Provide the (X, Y) coordinate of the cell's center where the given text is located.  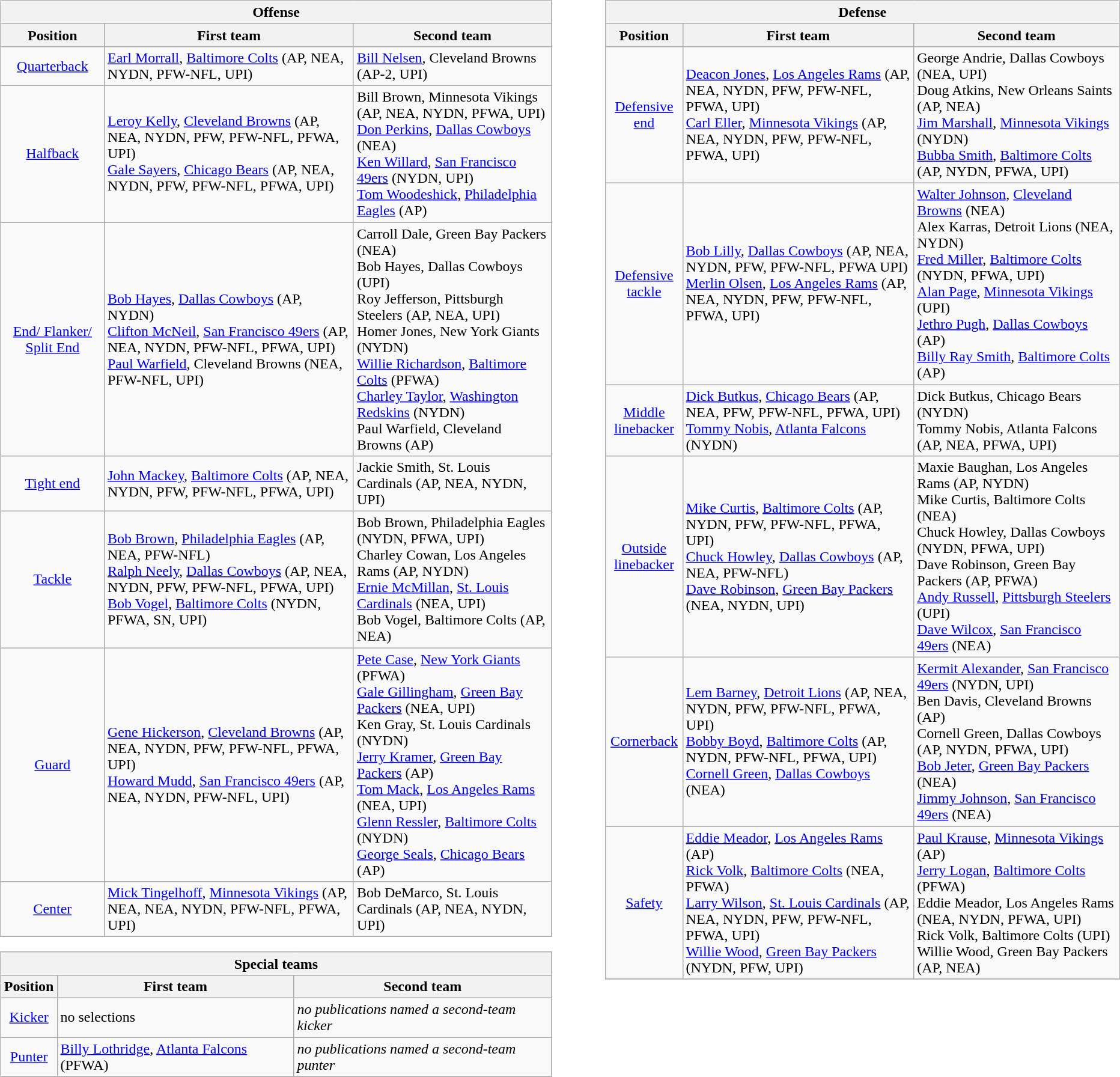
Safety (644, 903)
Earl Morrall, Baltimore Colts (AP, NEA, NYDN, PFW-NFL, UPI) (228, 66)
Gene Hickerson, Cleveland Browns (AP, NEA, NYDN, PFW, PFW-NFL, PFWA, UPI) Howard Mudd, San Francisco 49ers (AP, NEA, NYDN, PFW-NFL, UPI) (228, 764)
John Mackey, Baltimore Colts (AP, NEA, NYDN, PFW, PFW-NFL, PFWA, UPI) (228, 484)
Bill Nelsen, Cleveland Browns (AP-2, UPI) (452, 66)
Deacon Jones, Los Angeles Rams (AP, NEA, NYDN, PFW, PFW-NFL, PFWA, UPI)Carl Eller, Minnesota Vikings (AP, NEA, NYDN, PFW, PFW-NFL, PFWA, UPI) (798, 114)
Middle linebacker (644, 421)
Special teams (276, 963)
no publications named a second-team kicker (423, 1017)
Center (52, 909)
no selections (175, 1017)
Bob Lilly, Dallas Cowboys (AP, NEA, NYDN, PFW, PFW-NFL, PFWA UPI) Merlin Olsen, Los Angeles Rams (AP, NEA, NYDN, PFW, PFW-NFL, PFWA, UPI) (798, 284)
Outside linebacker (644, 557)
Dick Butkus, Chicago Bears (NYDN) Tommy Nobis, Atlanta Falcons (AP, NEA, PFWA, UPI) (1017, 421)
no publications named a second-team punter (423, 1057)
End/ Flanker/ Split End (52, 339)
Billy Lothridge, Atlanta Falcons (PFWA) (175, 1057)
Defensive tackle (644, 284)
Dick Butkus, Chicago Bears (AP, NEA, PFW, PFW-NFL, PFWA, UPI) Tommy Nobis, Atlanta Falcons (NYDN) (798, 421)
Tight end (52, 484)
Halfback (52, 154)
Kicker (29, 1017)
Defensive end (644, 114)
Bob DeMarco, St. Louis Cardinals (AP, NEA, NYDN, UPI) (452, 909)
Cornerback (644, 742)
Offense (276, 12)
Mick Tingelhoff, Minnesota Vikings (AP, NEA, NEA, NYDN, PFW-NFL, PFWA, UPI) (228, 909)
Defense (863, 12)
Tackle (52, 579)
Guard (52, 764)
Punter (29, 1057)
Leroy Kelly, Cleveland Browns (AP, NEA, NYDN, PFW, PFW-NFL, PFWA, UPI) Gale Sayers, Chicago Bears (AP, NEA, NYDN, PFW, PFW-NFL, PFWA, UPI) (228, 154)
Jackie Smith, St. Louis Cardinals (AP, NEA, NYDN, UPI) (452, 484)
Quarterback (52, 66)
